Return the [x, y] coordinate for the center point of the cell that contains the specified text.  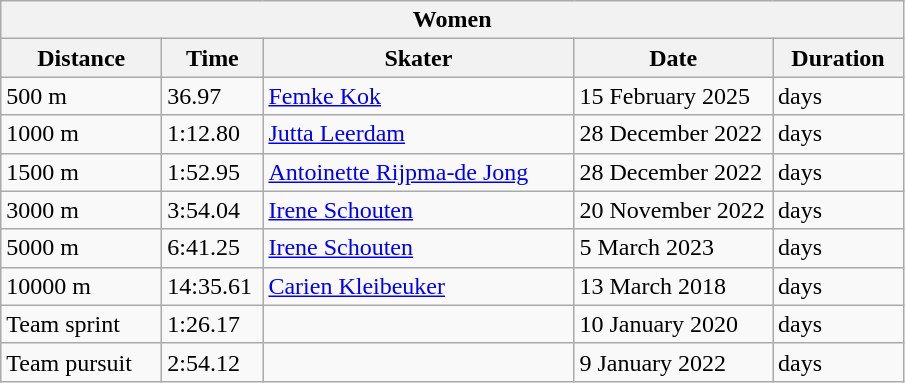
Team pursuit [82, 362]
Jutta Leerdam [418, 134]
15 February 2025 [674, 96]
1500 m [82, 172]
6:41.25 [212, 248]
1000 m [82, 134]
Distance [82, 58]
1:12.80 [212, 134]
10000 m [82, 286]
500 m [82, 96]
Duration [838, 58]
9 January 2022 [674, 362]
10 January 2020 [674, 324]
Carien Kleibeuker [418, 286]
20 November 2022 [674, 210]
Women [452, 20]
3000 m [82, 210]
5000 m [82, 248]
3:54.04 [212, 210]
Time [212, 58]
Femke Kok [418, 96]
Team sprint [82, 324]
5 March 2023 [674, 248]
1:52.95 [212, 172]
36.97 [212, 96]
Skater [418, 58]
14:35.61 [212, 286]
1:26.17 [212, 324]
Antoinette Rijpma-de Jong [418, 172]
13 March 2018 [674, 286]
2:54.12 [212, 362]
Date [674, 58]
